Locate the cell with the specified text and output its [x, y] center coordinate. 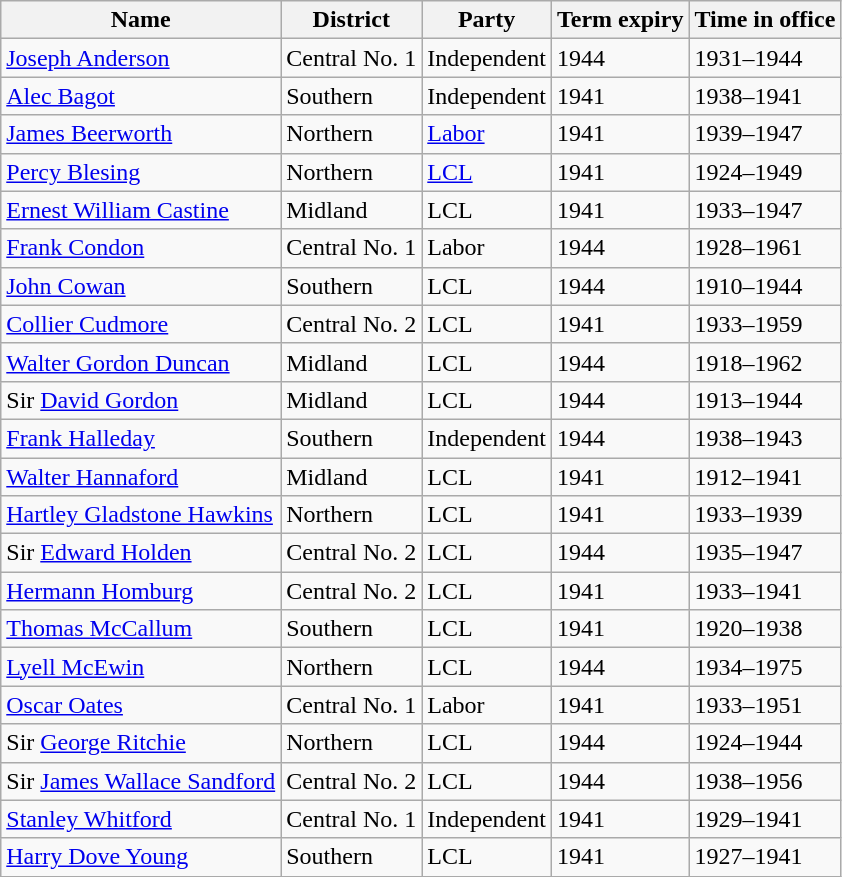
Ernest William Castine [141, 210]
1935–1947 [765, 553]
1933–1951 [765, 705]
1933–1947 [765, 210]
Alec Bagot [141, 96]
1924–1949 [765, 172]
1938–1943 [765, 438]
1929–1941 [765, 819]
Hartley Gladstone Hawkins [141, 515]
Joseph Anderson [141, 58]
1912–1941 [765, 477]
Time in office [765, 20]
Frank Condon [141, 248]
Hermann Homburg [141, 591]
Thomas McCallum [141, 629]
1920–1938 [765, 629]
James Beerworth [141, 134]
1924–1944 [765, 743]
1939–1947 [765, 134]
Oscar Oates [141, 705]
Harry Dove Young [141, 857]
1933–1959 [765, 324]
Stanley Whitford [141, 819]
John Cowan [141, 286]
Term expiry [620, 20]
1918–1962 [765, 362]
Sir James Wallace Sandford [141, 781]
1910–1944 [765, 286]
Party [487, 20]
Lyell McEwin [141, 667]
Collier Cudmore [141, 324]
Frank Halleday [141, 438]
Walter Gordon Duncan [141, 362]
1913–1944 [765, 400]
1938–1956 [765, 781]
Name [141, 20]
Sir Edward Holden [141, 553]
1933–1941 [765, 591]
1933–1939 [765, 515]
Walter Hannaford [141, 477]
1928–1961 [765, 248]
Sir George Ritchie [141, 743]
District [352, 20]
Sir David Gordon [141, 400]
Percy Blesing [141, 172]
1931–1944 [765, 58]
1938–1941 [765, 96]
1927–1941 [765, 857]
1934–1975 [765, 667]
